Search for the cell housing the specified text and yield its [X, Y] center coordinate. 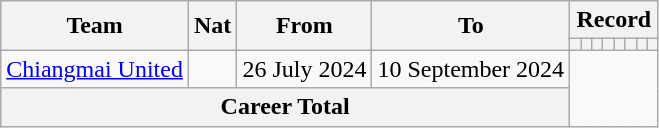
10 September 2024 [471, 69]
Record [614, 20]
Nat [212, 26]
To [471, 26]
Chiangmai United [95, 69]
Career Total [286, 107]
26 July 2024 [304, 69]
From [304, 26]
Team [95, 26]
